From the cell containing the given text, extract its center point as [x, y] coordinate. 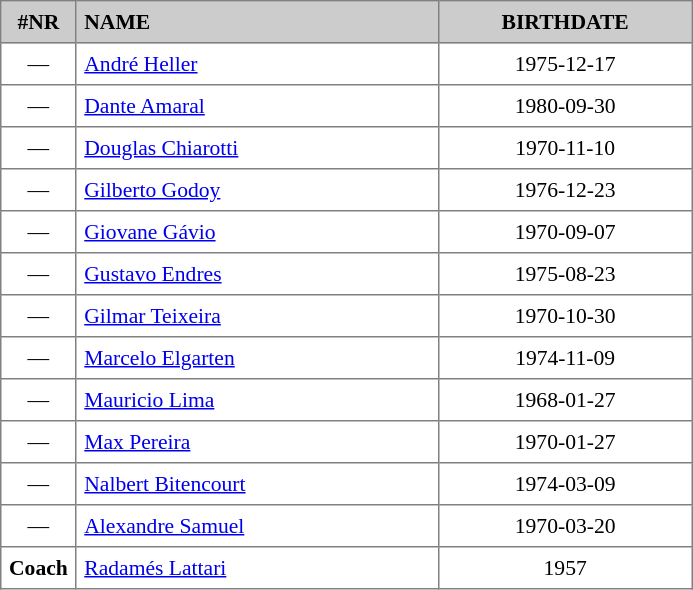
Radamés Lattari [257, 568]
BIRTHDATE [565, 22]
Max Pereira [257, 442]
Giovane Gávio [257, 232]
Gilmar Teixeira [257, 316]
Dante Amaral [257, 106]
1968-01-27 [565, 400]
Coach [38, 568]
Gustavo Endres [257, 274]
NAME [257, 22]
Mauricio Lima [257, 400]
1974-11-09 [565, 358]
1980-09-30 [565, 106]
1957 [565, 568]
André Heller [257, 64]
1975-12-17 [565, 64]
Douglas Chiarotti [257, 148]
1970-10-30 [565, 316]
1976-12-23 [565, 190]
1975-08-23 [565, 274]
Gilberto Godoy [257, 190]
1970-09-07 [565, 232]
1974-03-09 [565, 484]
Marcelo Elgarten [257, 358]
1970-01-27 [565, 442]
1970-03-20 [565, 526]
Alexandre Samuel [257, 526]
Nalbert Bitencourt [257, 484]
#NR [38, 22]
1970-11-10 [565, 148]
